Detect which cell encompasses the target text, then output its [x, y] center coordinate. 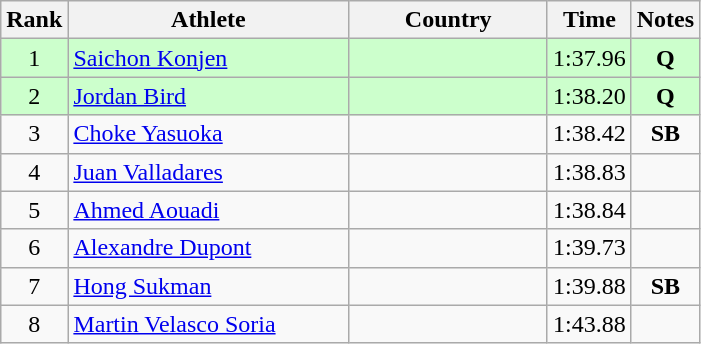
Choke Yasuoka [208, 134]
7 [34, 286]
1:38.83 [589, 172]
8 [34, 324]
2 [34, 96]
1:37.96 [589, 58]
Rank [34, 20]
Ahmed Aouadi [208, 210]
5 [34, 210]
Athlete [208, 20]
Alexandre Dupont [208, 248]
4 [34, 172]
3 [34, 134]
Jordan Bird [208, 96]
1:38.84 [589, 210]
1 [34, 58]
1:43.88 [589, 324]
Time [589, 20]
Hong Sukman [208, 286]
Saichon Konjen [208, 58]
1:38.42 [589, 134]
1:38.20 [589, 96]
Country [448, 20]
Juan Valladares [208, 172]
6 [34, 248]
Notes [665, 20]
Martin Velasco Soria [208, 324]
1:39.88 [589, 286]
1:39.73 [589, 248]
